Return [x, y] of the center of cell containing provided text 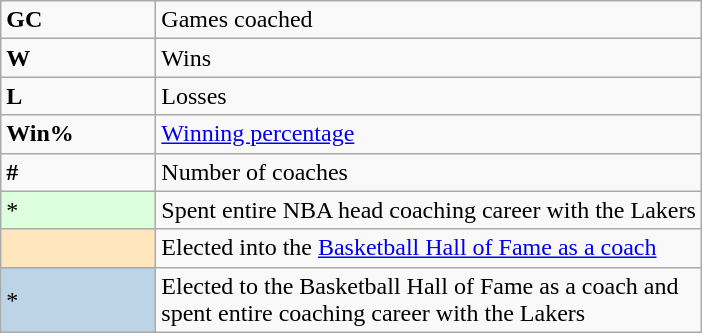
Losses [429, 96]
Number of coaches [429, 172]
L [78, 96]
Games coached [429, 20]
# [78, 172]
Winning percentage [429, 134]
Wins [429, 58]
W [78, 58]
GC [78, 20]
Win% [78, 134]
Spent entire NBA head coaching career with the Lakers [429, 210]
Elected into the Basketball Hall of Fame as a coach [429, 248]
Elected to the Basketball Hall of Fame as a coach andspent entire coaching career with the Lakers [429, 300]
